Determine the [x, y] coordinate at the center of the cell enclosing the given text.  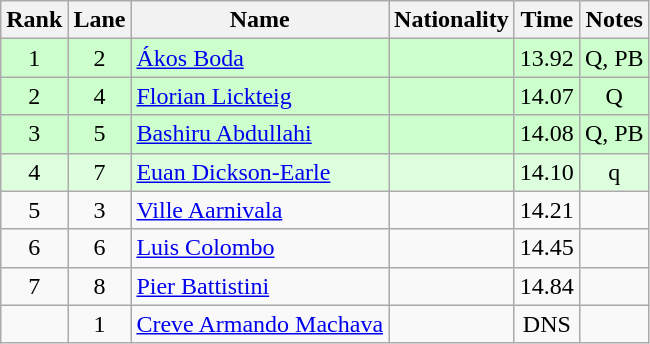
8 [100, 286]
Ákos Boda [260, 58]
Ville Aarnivala [260, 210]
Euan Dickson-Earle [260, 172]
13.92 [546, 58]
q [614, 172]
14.84 [546, 286]
Florian Lickteig [260, 96]
14.08 [546, 134]
14.21 [546, 210]
Bashiru Abdullahi [260, 134]
Luis Colombo [260, 248]
14.45 [546, 248]
14.10 [546, 172]
Q [614, 96]
14.07 [546, 96]
Nationality [452, 20]
Name [260, 20]
Lane [100, 20]
Rank [34, 20]
Notes [614, 20]
Time [546, 20]
Creve Armando Machava [260, 324]
DNS [546, 324]
Pier Battistini [260, 286]
